Extract the (X, Y) coordinate from the center of the cell holding the provided text.  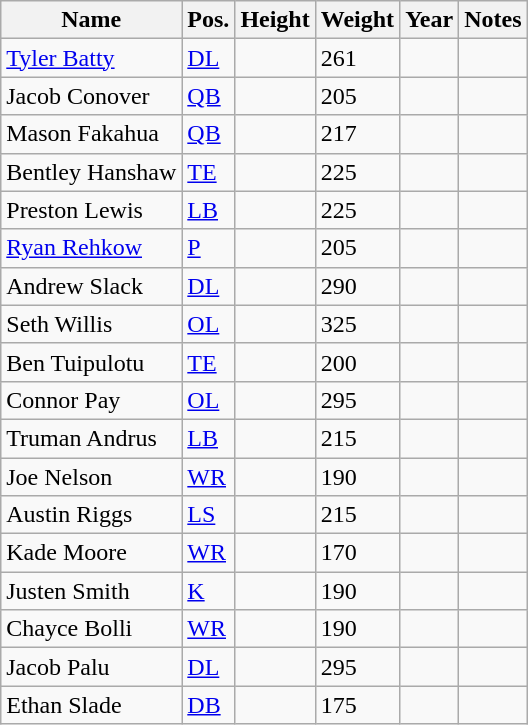
290 (357, 286)
170 (357, 553)
K (208, 591)
Height (275, 20)
Jacob Conover (92, 96)
217 (357, 134)
200 (357, 362)
Connor Pay (92, 400)
Name (92, 20)
Jacob Palu (92, 667)
DB (208, 705)
Andrew Slack (92, 286)
Kade Moore (92, 553)
Bentley Hanshaw (92, 172)
Truman Andrus (92, 438)
Justen Smith (92, 591)
Preston Lewis (92, 210)
Ethan Slade (92, 705)
Year (430, 20)
Seth Willis (92, 324)
Ben Tuipulotu (92, 362)
Chayce Bolli (92, 629)
Mason Fakahua (92, 134)
325 (357, 324)
P (208, 248)
Weight (357, 20)
Notes (493, 20)
Ryan Rehkow (92, 248)
261 (357, 58)
LS (208, 515)
Pos. (208, 20)
Tyler Batty (92, 58)
Austin Riggs (92, 515)
175 (357, 705)
Joe Nelson (92, 477)
